Provide the [X, Y] coordinate of the cell's center where the given text is located.  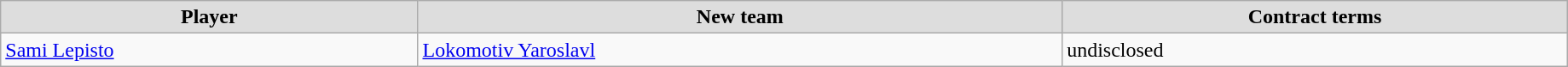
undisclosed [1315, 50]
Contract terms [1315, 17]
Lokomotiv Yaroslavl [740, 50]
New team [740, 17]
Sami Lepisto [210, 50]
Player [210, 17]
